Find where the given text appears and provide that cell's center as (X, Y) coordinate. 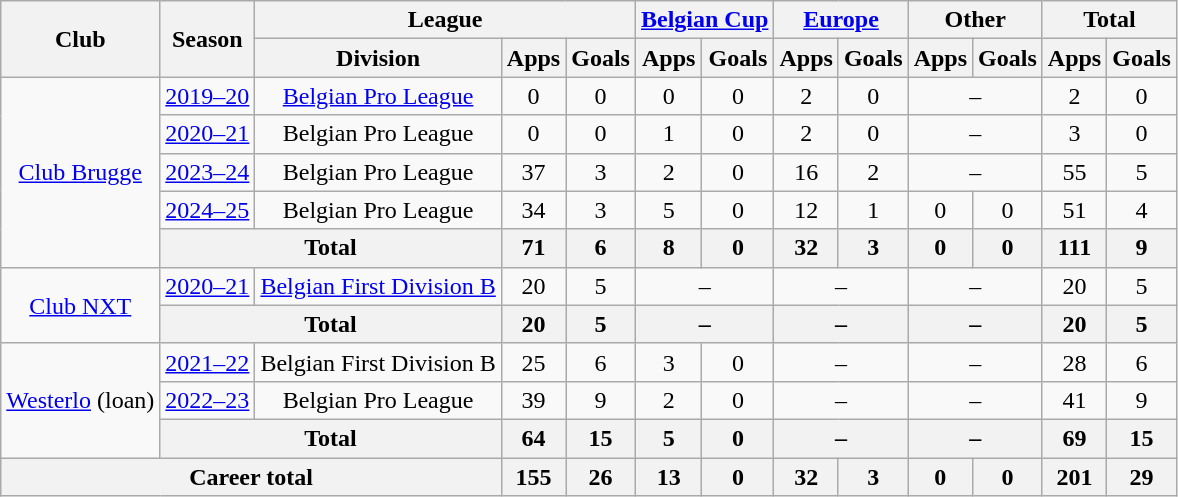
Club NXT (80, 305)
55 (1074, 172)
4 (1142, 210)
111 (1074, 248)
2023–24 (208, 172)
2022–23 (208, 400)
69 (1074, 438)
Westerlo (loan) (80, 400)
Other (975, 20)
13 (668, 477)
Belgian Cup (704, 20)
51 (1074, 210)
28 (1074, 362)
Season (208, 39)
37 (533, 172)
39 (533, 400)
25 (533, 362)
2021–22 (208, 362)
Career total (252, 477)
155 (533, 477)
Division (378, 58)
64 (533, 438)
Club Brugge (80, 172)
34 (533, 210)
41 (1074, 400)
8 (668, 248)
29 (1142, 477)
26 (601, 477)
12 (806, 210)
Club (80, 39)
League (446, 20)
2024–25 (208, 210)
201 (1074, 477)
71 (533, 248)
2019–20 (208, 96)
Europe (841, 20)
16 (806, 172)
